Capture the cell that displays the provided text and extract its (x, y) central coordinate. 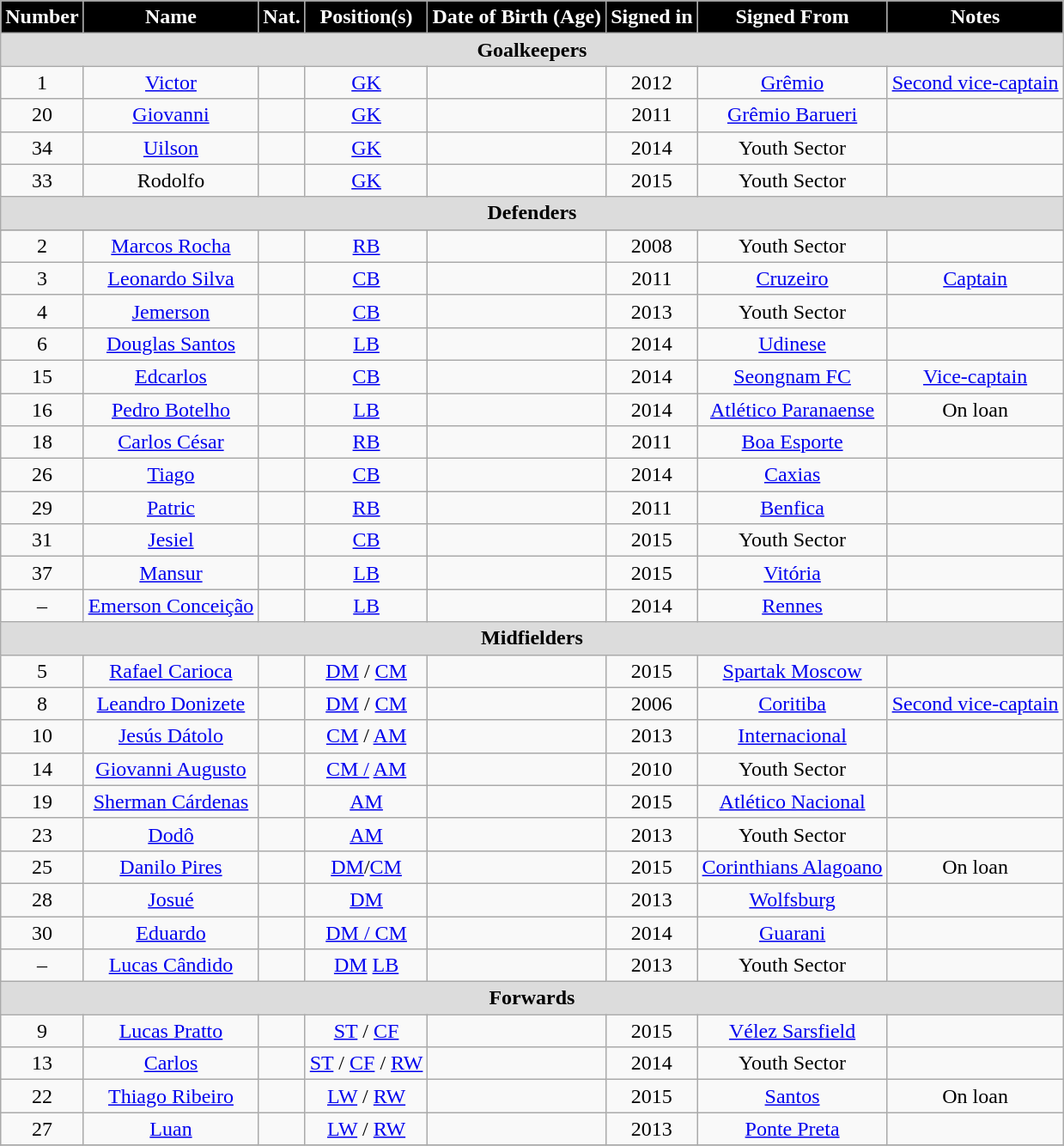
Santos (792, 1096)
Defenders (532, 213)
34 (42, 148)
Tiago (171, 475)
Benfica (792, 508)
Grêmio (792, 82)
Danilo Pires (171, 867)
20 (42, 115)
13 (42, 1064)
2006 (652, 704)
5 (42, 671)
Caxias (792, 475)
Thiago Ribeiro (171, 1096)
Carlos (171, 1064)
Jesús Dátolo (171, 736)
18 (42, 442)
Atlético Paranaense (792, 410)
37 (42, 573)
Boa Esporte (792, 442)
Jemerson (171, 311)
Sherman Cárdenas (171, 802)
Vitória (792, 573)
Goalkeepers (532, 50)
Lucas Cândido (171, 966)
Luan (171, 1129)
Udinese (792, 344)
DM (366, 899)
Corinthians Alagoano (792, 867)
Nat. (282, 17)
Douglas Santos (171, 344)
2012 (652, 82)
25 (42, 867)
Forwards (532, 998)
28 (42, 899)
2 (42, 246)
Marcos Rocha (171, 246)
Giovanni (171, 115)
DM/CM (366, 867)
Date of Birth (Age) (517, 17)
Grêmio Barueri (792, 115)
Cruzeiro (792, 278)
Leonardo Silva (171, 278)
Carlos César (171, 442)
19 (42, 802)
Number (42, 17)
Vélez Sarsfield (792, 1031)
22 (42, 1096)
31 (42, 540)
ST / CF (366, 1031)
Josué (171, 899)
Coritiba (792, 704)
Emerson Conceição (171, 606)
Guarani (792, 932)
Dodô (171, 834)
Wolfsburg (792, 899)
27 (42, 1129)
6 (42, 344)
3 (42, 278)
30 (42, 932)
Patric (171, 508)
33 (42, 180)
Mansur (171, 573)
DM LB (366, 966)
23 (42, 834)
Lucas Pratto (171, 1031)
2008 (652, 246)
1 (42, 82)
Ponte Preta (792, 1129)
Internacional (792, 736)
Rodolfo (171, 180)
Rafael Carioca (171, 671)
8 (42, 704)
Signed From (792, 17)
2010 (652, 769)
Edcarlos (171, 376)
14 (42, 769)
Vice-captain (976, 376)
Rennes (792, 606)
Uilson (171, 148)
Atlético Nacional (792, 802)
Name (171, 17)
10 (42, 736)
4 (42, 311)
9 (42, 1031)
Eduardo (171, 932)
Spartak Moscow (792, 671)
Leandro Donizete (171, 704)
Position(s) (366, 17)
Giovanni Augusto (171, 769)
Notes (976, 17)
15 (42, 376)
Seongnam FC (792, 376)
29 (42, 508)
Signed in (652, 17)
16 (42, 410)
Pedro Botelho (171, 410)
Jesiel (171, 540)
Victor (171, 82)
Captain (976, 278)
26 (42, 475)
Midfielders (532, 638)
ST / CF / RW (366, 1064)
